Locate the cell with the specified text and output its [X, Y] center coordinate. 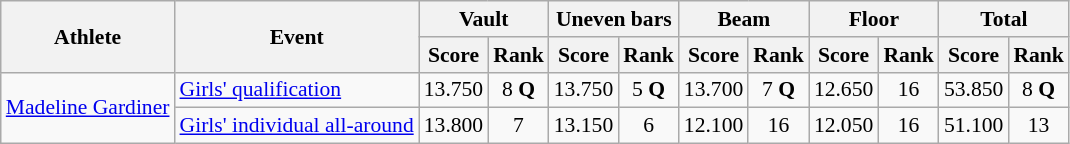
5 Q [648, 90]
12.050 [844, 126]
Floor [874, 19]
Girls' individual all-around [297, 126]
13.800 [454, 126]
6 [648, 126]
Total [1004, 19]
7 [518, 126]
Event [297, 36]
Athlete [88, 36]
Uneven bars [614, 19]
51.100 [974, 126]
Vault [484, 19]
13.700 [714, 90]
Beam [744, 19]
12.100 [714, 126]
Girls' qualification [297, 90]
13 [1038, 126]
53.850 [974, 90]
13.150 [584, 126]
12.650 [844, 90]
7 Q [778, 90]
Madeline Gardiner [88, 108]
